Provide the [X, Y] coordinate of the cell's center where the given text is located.  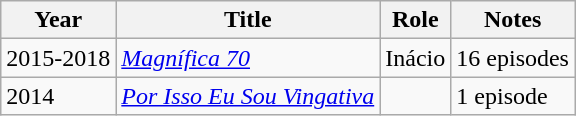
Magnífica 70 [248, 58]
16 episodes [513, 58]
Notes [513, 20]
Role [416, 20]
Inácio [416, 58]
1 episode [513, 96]
Title [248, 20]
2014 [58, 96]
Year [58, 20]
Por Isso Eu Sou Vingativa [248, 96]
2015-2018 [58, 58]
